Provide the (x, y) coordinate of the cell's center where the given text is located.  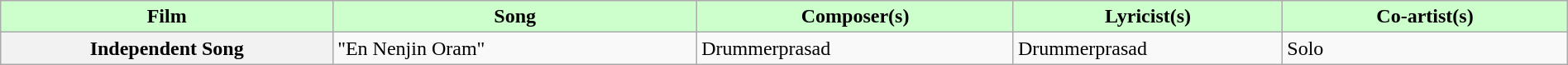
Composer(s) (855, 17)
Co-artist(s) (1425, 17)
Film (167, 17)
Solo (1425, 48)
Lyricist(s) (1148, 17)
"En Nenjin Oram" (515, 48)
Independent Song (167, 48)
Song (515, 17)
